Output the (x, y) coordinate of the center of the cell containing the given text.  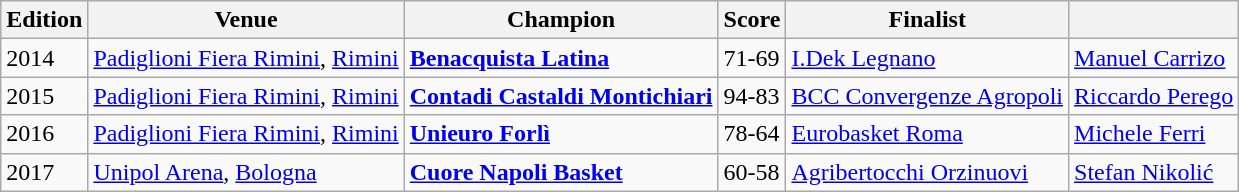
Finalist (928, 20)
Unieuro Forlì (561, 134)
Cuore Napoli Basket (561, 172)
Champion (561, 20)
2017 (44, 172)
Agribertocchi Orzinuovi (928, 172)
2016 (44, 134)
BCC Convergenze Agropoli (928, 96)
78-64 (752, 134)
Venue (246, 20)
Eurobasket Roma (928, 134)
Score (752, 20)
Stefan Nikolić (1154, 172)
71-69 (752, 58)
60-58 (752, 172)
Contadi Castaldi Montichiari (561, 96)
94-83 (752, 96)
Manuel Carrizo (1154, 58)
Michele Ferri (1154, 134)
Riccardo Perego (1154, 96)
Unipol Arena, Bologna (246, 172)
Edition (44, 20)
I.Dek Legnano (928, 58)
2014 (44, 58)
Benacquista Latina (561, 58)
2015 (44, 96)
